Extract the [x, y] coordinate from the center of the cell holding the provided text.  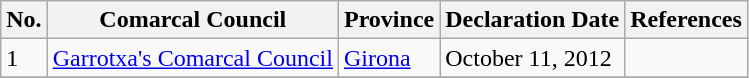
Comarcal Council [192, 20]
Girona [388, 58]
October 11, 2012 [532, 58]
1 [24, 58]
Garrotxa's Comarcal Council [192, 58]
Province [388, 20]
References [686, 20]
Declaration Date [532, 20]
No. [24, 20]
